Capture the cell that displays the provided text and extract its (x, y) central coordinate. 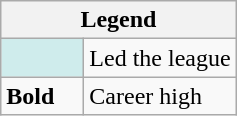
Bold (42, 96)
Legend (118, 20)
Career high (160, 96)
Led the league (160, 58)
